Determine the (X, Y) coordinate at the center of the cell enclosing the given text.  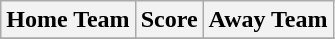
Score (169, 20)
Home Team (68, 20)
Away Team (268, 20)
